Locate the cell with the specified text and output its [X, Y] center coordinate. 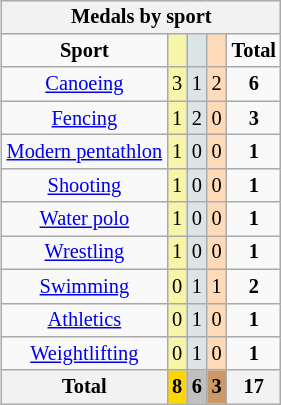
Water polo [84, 219]
Sport [84, 51]
Swimming [84, 286]
Modern pentathlon [84, 152]
Athletics [84, 320]
17 [254, 387]
Fencing [84, 118]
Medals by sport [142, 17]
Weightlifting [84, 354]
Shooting [84, 185]
Canoeing [84, 84]
8 [177, 387]
Wrestling [84, 253]
